Return (X, Y) of the center of cell containing provided text 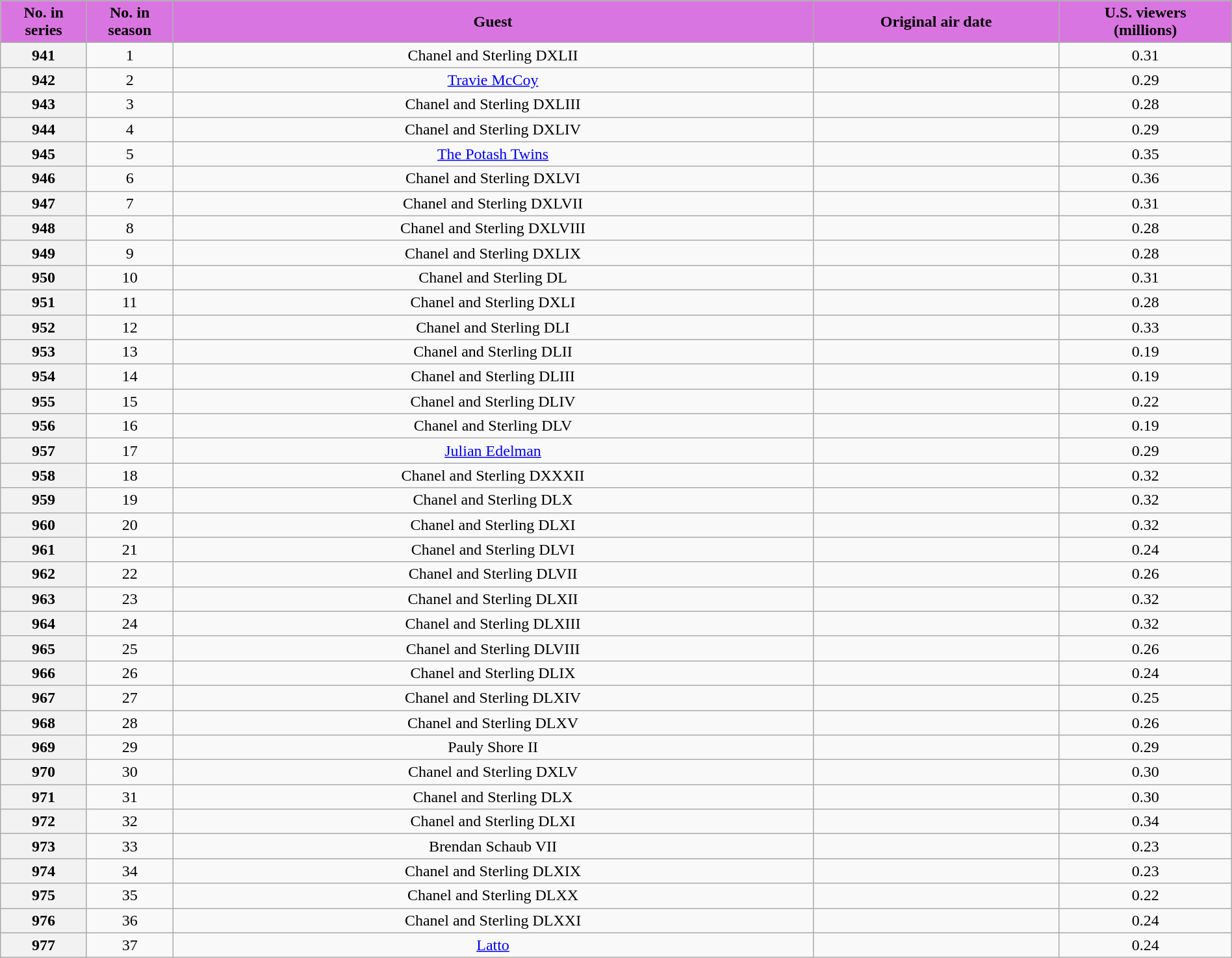
971 (44, 797)
974 (44, 871)
5 (130, 154)
0.34 (1145, 822)
The Potash Twins (493, 154)
U.S. viewers(millions) (1145, 22)
962 (44, 574)
No. inseason (130, 22)
No. inseries (44, 22)
Chanel and Sterling DL (493, 277)
2 (130, 80)
Chanel and Sterling DXLV (493, 772)
11 (130, 302)
Brendan Schaub VII (493, 846)
Original air date (936, 22)
Chanel and Sterling DLXII (493, 599)
945 (44, 154)
23 (130, 599)
Chanel and Sterling DXLIX (493, 253)
22 (130, 574)
Chanel and Sterling DLV (493, 426)
32 (130, 822)
Chanel and Sterling DXXXII (493, 475)
967 (44, 698)
Chanel and Sterling DXLIII (493, 105)
0.33 (1145, 327)
Chanel and Sterling DLXV (493, 723)
Chanel and Sterling DLXIX (493, 871)
Chanel and Sterling DLII (493, 352)
Chanel and Sterling DXLII (493, 55)
35 (130, 896)
948 (44, 228)
968 (44, 723)
953 (44, 352)
941 (44, 55)
20 (130, 525)
16 (130, 426)
17 (130, 451)
976 (44, 920)
Chanel and Sterling DLXXI (493, 920)
Chanel and Sterling DLXIII (493, 624)
1 (130, 55)
6 (130, 179)
15 (130, 401)
36 (130, 920)
972 (44, 822)
13 (130, 352)
944 (44, 129)
34 (130, 871)
Guest (493, 22)
970 (44, 772)
Chanel and Sterling DLIX (493, 673)
10 (130, 277)
955 (44, 401)
Chanel and Sterling DXLI (493, 302)
Julian Edelman (493, 451)
956 (44, 426)
961 (44, 549)
975 (44, 896)
Latto (493, 945)
958 (44, 475)
12 (130, 327)
Chanel and Sterling DLVI (493, 549)
Chanel and Sterling DLVII (493, 574)
37 (130, 945)
946 (44, 179)
19 (130, 500)
24 (130, 624)
951 (44, 302)
964 (44, 624)
27 (130, 698)
942 (44, 80)
Chanel and Sterling DLXX (493, 896)
31 (130, 797)
4 (130, 129)
Chanel and Sterling DLIV (493, 401)
947 (44, 203)
960 (44, 525)
973 (44, 846)
949 (44, 253)
25 (130, 648)
Chanel and Sterling DXLVIII (493, 228)
954 (44, 377)
8 (130, 228)
3 (130, 105)
957 (44, 451)
943 (44, 105)
963 (44, 599)
965 (44, 648)
950 (44, 277)
0.35 (1145, 154)
977 (44, 945)
29 (130, 748)
33 (130, 846)
Chanel and Sterling DLI (493, 327)
21 (130, 549)
952 (44, 327)
30 (130, 772)
Chanel and Sterling DLXIV (493, 698)
7 (130, 203)
0.36 (1145, 179)
Chanel and Sterling DXLIV (493, 129)
Travie McCoy (493, 80)
14 (130, 377)
966 (44, 673)
969 (44, 748)
9 (130, 253)
959 (44, 500)
Chanel and Sterling DLIII (493, 377)
0.25 (1145, 698)
Chanel and Sterling DXLVII (493, 203)
26 (130, 673)
Chanel and Sterling DLVIII (493, 648)
18 (130, 475)
28 (130, 723)
Pauly Shore II (493, 748)
Chanel and Sterling DXLVI (493, 179)
